From the cell containing the given text, extract its center point as (x, y) coordinate. 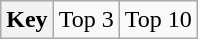
Key (27, 20)
Top 10 (158, 20)
Top 3 (86, 20)
